Scan for the cell matching the given text and deliver its [X, Y] coordinate at center. 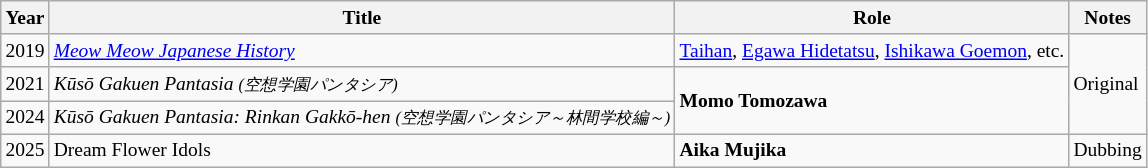
2025 [25, 150]
Original [1108, 84]
2024 [25, 118]
Kūsō Gakuen Pantasia: Rinkan Gakkō-hen (空想学園パンタシア～林間学校編～) [362, 118]
2021 [25, 84]
Meow Meow Japanese History [362, 50]
Kūsō Gakuen Pantasia (空想学園パンタシア) [362, 84]
Taihan, Egawa Hidetatsu, Ishikawa Goemon, etc. [872, 50]
Notes [1108, 18]
Dream Flower Idols [362, 150]
Momo Tomozawa [872, 100]
Role [872, 18]
Year [25, 18]
2019 [25, 50]
Dubbing [1108, 150]
Aika Mujika [872, 150]
Title [362, 18]
